Output the (X, Y) coordinate of the center of the cell containing the given text.  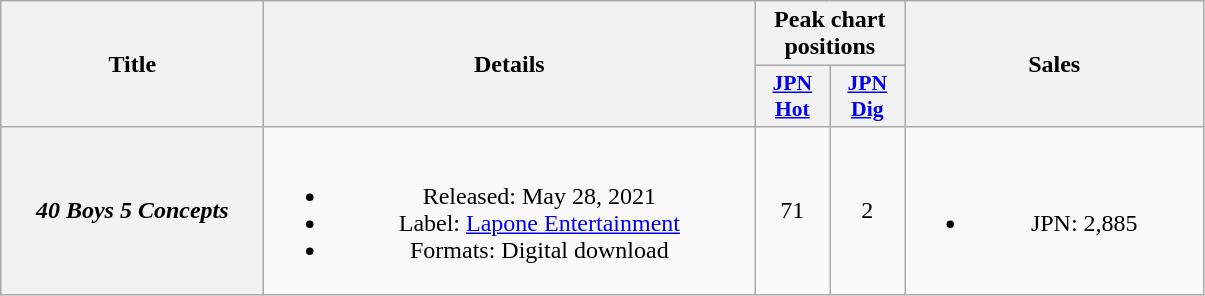
Peak chart positions (830, 34)
JPN Hot (792, 96)
Released: May 28, 2021Label: Lapone EntertainmentFormats: Digital download (510, 210)
2 (868, 210)
JPN: 2,885 (1054, 210)
40 Boys 5 Concepts (132, 210)
Details (510, 64)
71 (792, 210)
Title (132, 64)
Sales (1054, 64)
JPN Dig (868, 96)
